Pinpoint the cell where the given text exists, returning its (x, y) midpoint coordinate. 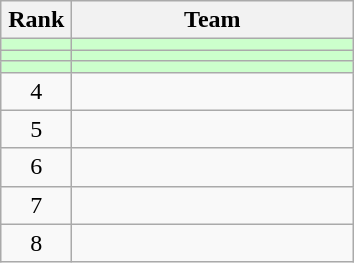
Rank (36, 20)
8 (36, 243)
5 (36, 129)
7 (36, 205)
Team (212, 20)
6 (36, 167)
4 (36, 91)
